Return the [X, Y] coordinate for the center point of the cell that contains the specified text.  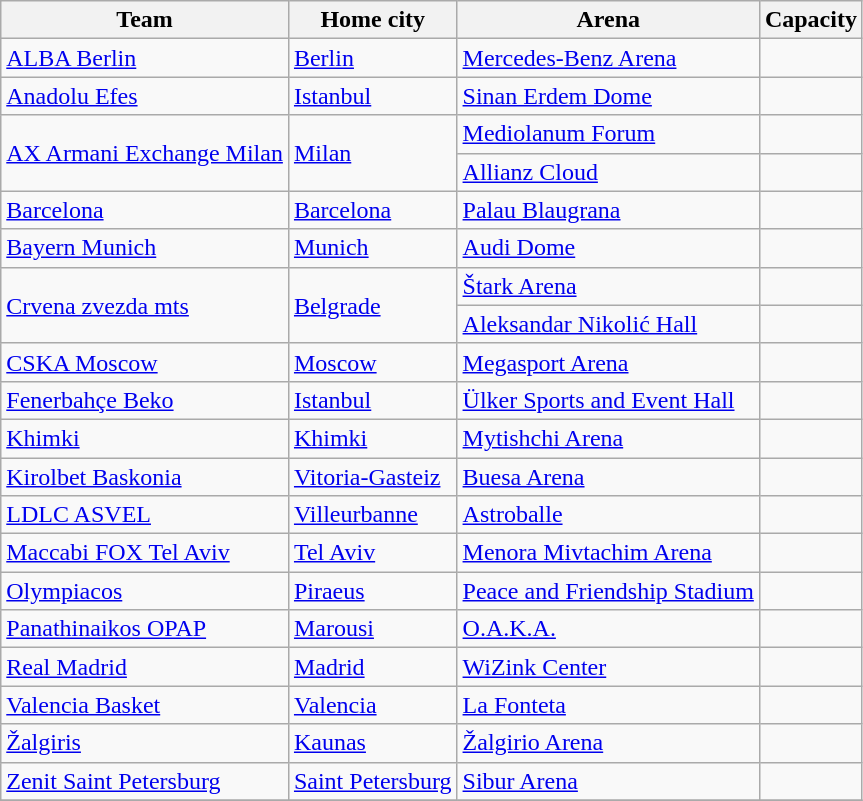
CSKA Moscow [145, 362]
Ülker Sports and Event Hall [608, 400]
Sibur Arena [608, 781]
Peace and Friendship Stadium [608, 591]
Žalgirio Arena [608, 743]
Mercedes-Benz Arena [608, 58]
Štark Arena [608, 286]
Panathinaikos OPAP [145, 629]
Aleksandar Nikolić Hall [608, 324]
Kaunas [372, 743]
Audi Dome [608, 248]
ALBA Berlin [145, 58]
Allianz Cloud [608, 172]
Palau Blaugrana [608, 210]
Berlin [372, 58]
Crvena zvezda mts [145, 305]
Munich [372, 248]
Milan [372, 153]
Maccabi FOX Tel Aviv [145, 553]
Mytishchi Arena [608, 438]
Arena [608, 20]
Anadolu Efes [145, 96]
Kirolbet Baskonia [145, 477]
Fenerbahçe Beko [145, 400]
Marousi [372, 629]
Sinan Erdem Dome [608, 96]
Tel Aviv [372, 553]
Moscow [372, 362]
Buesa Arena [608, 477]
Olympiacos [145, 591]
WiZink Center [608, 667]
Valencia Basket [145, 705]
Megasport Arena [608, 362]
Valencia [372, 705]
Villeurbanne [372, 515]
Mediolanum Forum [608, 134]
La Fonteta [608, 705]
Astroballe [608, 515]
Capacity [810, 20]
O.A.K.A. [608, 629]
Žalgiris [145, 743]
Madrid [372, 667]
Saint Petersburg [372, 781]
Real Madrid [145, 667]
Bayern Munich [145, 248]
Home city [372, 20]
Team [145, 20]
AX Armani Exchange Milan [145, 153]
LDLC ASVEL [145, 515]
Piraeus [372, 591]
Belgrade [372, 305]
Menora Mivtachim Arena [608, 553]
Zenit Saint Petersburg [145, 781]
Vitoria-Gasteiz [372, 477]
